Capture the cell that displays the provided text and extract its [x, y] central coordinate. 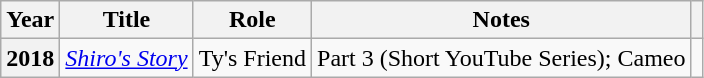
Ty's Friend [252, 58]
Notes [502, 20]
2018 [30, 58]
Role [252, 20]
Part 3 (Short YouTube Series); Cameo [502, 58]
Year [30, 20]
Title [126, 20]
Shiro's Story [126, 58]
